Extract the [x, y] coordinate from the center of the cell holding the provided text.  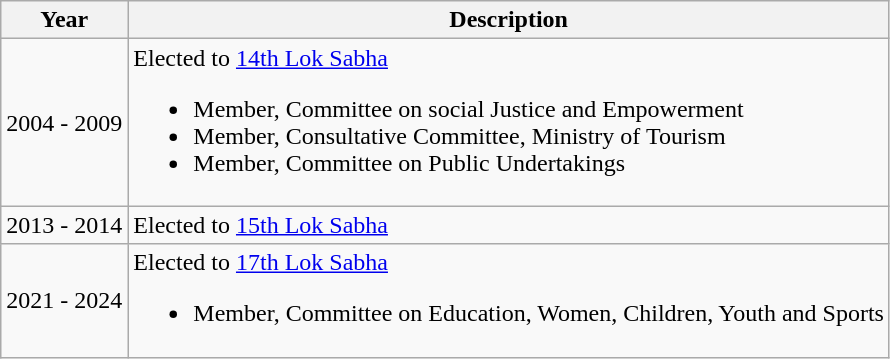
Description [509, 20]
2004 - 2009 [64, 122]
Elected to 17th Lok SabhaMember, Committee on Education, Women, Children, Youth and Sports [509, 300]
2013 - 2014 [64, 225]
2021 - 2024 [64, 300]
Year [64, 20]
Elected to 15th Lok Sabha [509, 225]
